Determine the [x, y] coordinate at the center of the cell enclosing the given text.  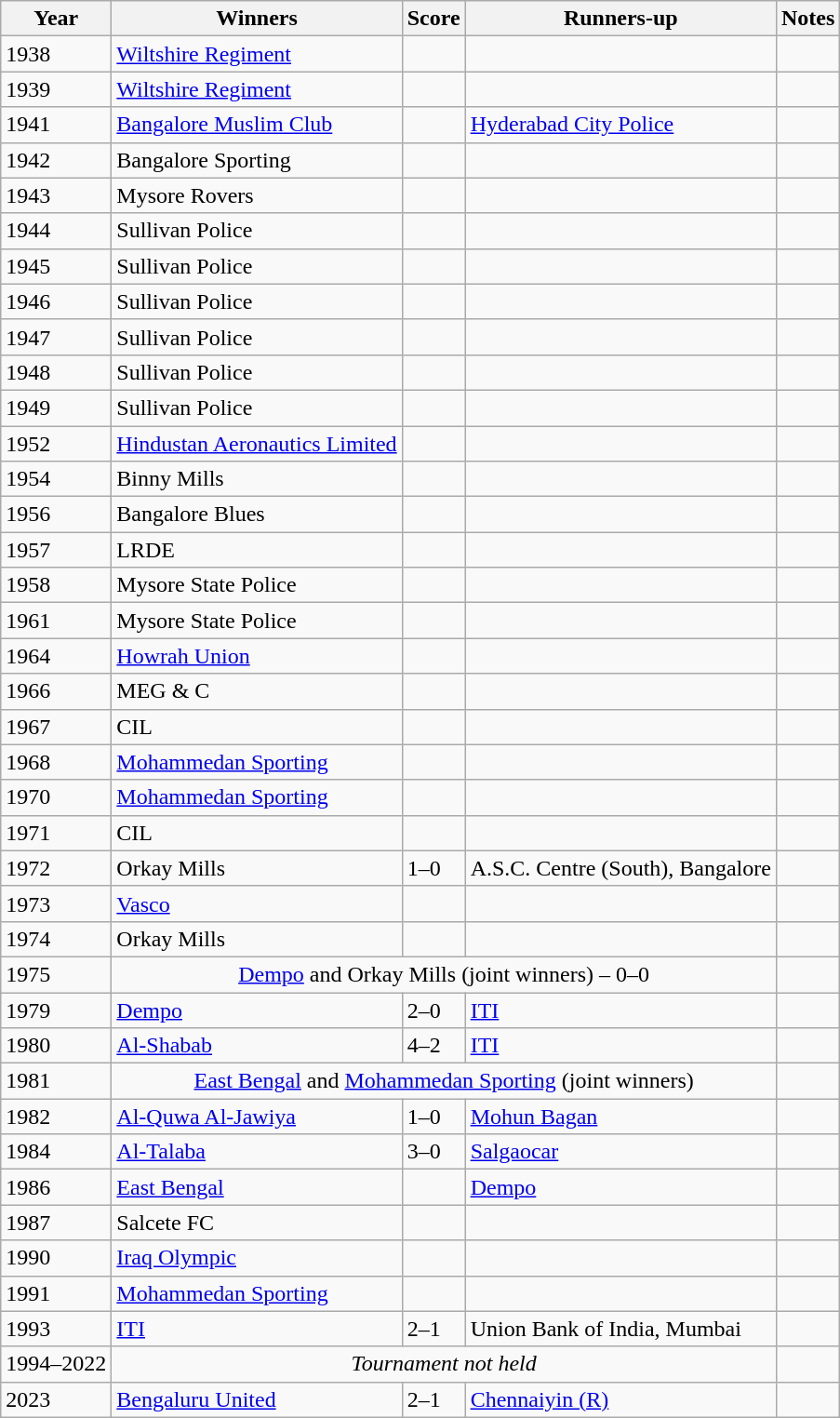
1974 [56, 939]
1943 [56, 195]
1982 [56, 1117]
East Bengal [257, 1187]
1941 [56, 125]
Dempo and Orkay Mills (joint winners) – 0–0 [445, 974]
Tournament not held [445, 1364]
Runners-up [620, 19]
Mohun Bagan [620, 1117]
1968 [56, 762]
Mysore Rovers [257, 195]
1990 [56, 1258]
1994–2022 [56, 1364]
1938 [56, 54]
Hyderabad City Police [620, 125]
Salcete FC [257, 1223]
1957 [56, 550]
1958 [56, 585]
1948 [56, 372]
Howrah Union [257, 656]
Bangalore Blues [257, 515]
1952 [56, 444]
1987 [56, 1223]
1961 [56, 621]
1967 [56, 727]
Chennaiyin (R) [620, 1399]
A.S.C. Centre (South), Bangalore [620, 868]
1971 [56, 833]
Bengaluru United [257, 1399]
MEG & C [257, 691]
1975 [56, 974]
1956 [56, 515]
1972 [56, 868]
1981 [56, 1081]
1945 [56, 266]
Al-Quwa Al-Jawiya [257, 1117]
Al-Shabab [257, 1046]
1964 [56, 656]
Salgaocar [620, 1152]
Bangalore Sporting [257, 160]
2–0 [433, 1010]
1979 [56, 1010]
1970 [56, 797]
1966 [56, 691]
1954 [56, 479]
Bangalore Muslim Club [257, 125]
1984 [56, 1152]
East Bengal and Mohammedan Sporting (joint winners) [445, 1081]
3–0 [433, 1152]
Vasco [257, 903]
1942 [56, 160]
1949 [56, 408]
1973 [56, 903]
Binny Mills [257, 479]
1944 [56, 231]
1946 [56, 301]
LRDE [257, 550]
Score [433, 19]
4–2 [433, 1046]
Iraq Olympic [257, 1258]
Union Bank of India, Mumbai [620, 1329]
1939 [56, 89]
1986 [56, 1187]
1993 [56, 1329]
Al-Talaba [257, 1152]
Winners [257, 19]
Hindustan Aeronautics Limited [257, 444]
Year [56, 19]
1947 [56, 337]
1991 [56, 1293]
Notes [807, 19]
1980 [56, 1046]
2023 [56, 1399]
